Pinpoint the cell where the given text exists, returning its [x, y] midpoint coordinate. 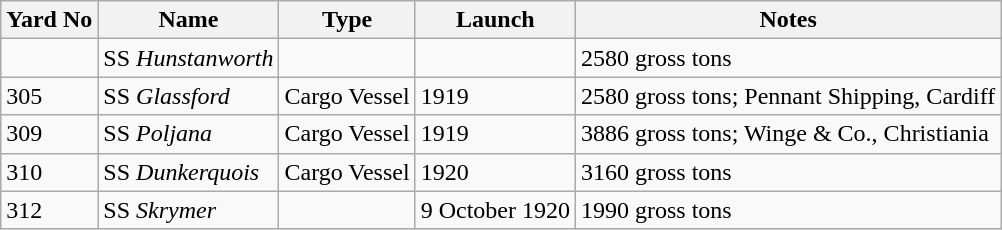
SS Skrymer [188, 210]
Type [347, 20]
Yard No [50, 20]
SS Hunstanworth [188, 58]
SS Glassford [188, 96]
312 [50, 210]
SS Poljana [188, 134]
3160 gross tons [788, 172]
Notes [788, 20]
Name [188, 20]
1990 gross tons [788, 210]
1920 [495, 172]
9 October 1920 [495, 210]
Launch [495, 20]
309 [50, 134]
310 [50, 172]
305 [50, 96]
3886 gross tons; Winge & Co., Christiania [788, 134]
2580 gross tons [788, 58]
2580 gross tons; Pennant Shipping, Cardiff [788, 96]
SS Dunkerquois [188, 172]
